Determine the (X, Y) coordinate at the center of the cell enclosing the given text.  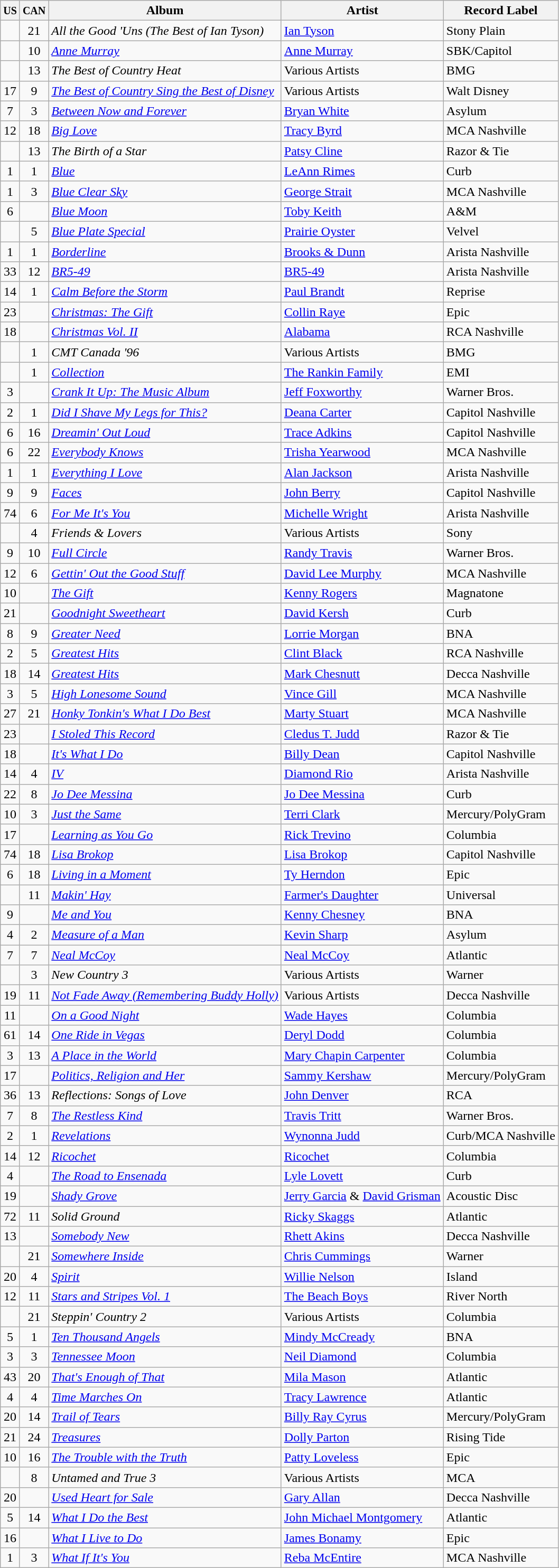
Trisha Yearwood (362, 452)
MCA (501, 1477)
Blue Moon (165, 211)
72 (11, 1216)
Neil Diamond (362, 1357)
Between Now and Forever (165, 111)
Everybody Knows (165, 452)
Me and You (165, 915)
The Trouble with the Truth (165, 1457)
Billy Ray Cyrus (362, 1417)
Stars and Stripes Vol. 1 (165, 1297)
Kenny Rogers (362, 593)
Somebody New (165, 1236)
Full Circle (165, 553)
Trace Adkins (362, 432)
Universal (501, 895)
Time Marches On (165, 1397)
Goodnight Sweetheart (165, 613)
Cledus T. Judd (362, 734)
The Best of Country Heat (165, 71)
Trail of Tears (165, 1417)
I Stoled This Record (165, 734)
Farmer's Daughter (362, 895)
High Lonesome Sound (165, 694)
Wade Hayes (362, 1015)
Deana Carter (362, 412)
Artist (362, 11)
Solid Ground (165, 1216)
Shady Grove (165, 1196)
Billy Dean (362, 754)
61 (11, 1035)
Wynonna Judd (362, 1136)
Travis Tritt (362, 1116)
CMT Canada '96 (165, 352)
Velvel (501, 231)
Somewhere Inside (165, 1257)
RCA (501, 1095)
John Denver (362, 1095)
A Place in the World (165, 1055)
Not Fade Away (Remembering Buddy Holly) (165, 995)
Chris Cummings (362, 1257)
What I Do the Best (165, 1517)
The Best of Country Sing the Best of Disney (165, 91)
Stony Plain (501, 31)
On a Good Night (165, 1015)
Ten Thousand Angels (165, 1337)
Gary Allan (362, 1497)
Clint Black (362, 654)
The Road to Ensenada (165, 1176)
IV (165, 774)
What If It's You (165, 1558)
Jeff Foxworthy (362, 392)
Blue Clear Sky (165, 191)
For Me It's You (165, 513)
Toby Keith (362, 211)
Vince Gill (362, 694)
LeAnn Rimes (362, 171)
Living in a Moment (165, 874)
Reprise (501, 292)
Prairie Oyster (362, 231)
Borderline (165, 252)
New Country 3 (165, 975)
Randy Travis (362, 553)
Learning as You Go (165, 834)
33 (11, 272)
Used Heart for Sale (165, 1497)
24 (34, 1437)
Revelations (165, 1136)
Just the Same (165, 814)
One Ride in Vegas (165, 1035)
Reba McEntire (362, 1558)
John Michael Montgomery (362, 1517)
What I Live to Do (165, 1538)
Album (165, 11)
The Beach Boys (362, 1297)
Untamed and True 3 (165, 1477)
Politics, Religion and Her (165, 1075)
All the Good 'Uns (The Best of Ian Tyson) (165, 31)
Measure of a Man (165, 935)
Sony (501, 533)
The Birth of a Star (165, 151)
Walt Disney (501, 91)
Terri Clark (362, 814)
Blue (165, 171)
Sammy Kershaw (362, 1075)
Makin' Hay (165, 895)
Curb/MCA Nashville (501, 1136)
David Lee Murphy (362, 573)
27 (11, 714)
That's Enough of That (165, 1377)
Christmas Vol. II (165, 332)
It's What I Do (165, 754)
Mila Mason (362, 1377)
The Restless Kind (165, 1116)
Reflections: Songs of Love (165, 1095)
Ian Tyson (362, 31)
Willie Nelson (362, 1277)
Dreamin' Out Loud (165, 432)
Patty Loveless (362, 1457)
Christmas: The Gift (165, 312)
The Gift (165, 593)
Patsy Cline (362, 151)
Steppin' Country 2 (165, 1317)
George Strait (362, 191)
Lyle Lovett (362, 1176)
Paul Brandt (362, 292)
David Kersh (362, 613)
Ricky Skaggs (362, 1216)
Jerry Garcia & David Grisman (362, 1196)
Tracy Lawrence (362, 1397)
Collin Raye (362, 312)
Faces (165, 493)
Friends & Lovers (165, 533)
Mindy McCready (362, 1337)
A&M (501, 211)
Big Love (165, 131)
Tennessee Moon (165, 1357)
Spirit (165, 1277)
Tracy Byrd (362, 131)
Ty Herndon (362, 874)
Honky Tonkin's What I Do Best (165, 714)
Crank It Up: The Music Album (165, 392)
Magnatone (501, 593)
Calm Before the Storm (165, 292)
Island (501, 1277)
Record Label (501, 11)
Deryl Dodd (362, 1035)
Mark Chesnutt (362, 674)
James Bonamy (362, 1538)
The Rankin Family (362, 372)
36 (11, 1095)
Michelle Wright (362, 513)
Did I Shave My Legs for This? (165, 412)
River North (501, 1297)
Acoustic Disc (501, 1196)
Rising Tide (501, 1437)
SBK/Capitol (501, 51)
Greater Need (165, 634)
Mary Chapin Carpenter (362, 1055)
John Berry (362, 493)
Marty Stuart (362, 714)
Collection (165, 372)
EMI (501, 372)
43 (11, 1377)
Kenny Chesney (362, 915)
Dolly Parton (362, 1437)
Blue Plate Special (165, 231)
Alabama (362, 332)
Alan Jackson (362, 473)
US (11, 11)
Gettin' Out the Good Stuff (165, 573)
Lorrie Morgan (362, 634)
Everything I Love (165, 473)
Diamond Rio (362, 774)
Brooks & Dunn (362, 252)
Rick Trevino (362, 834)
Rhett Akins (362, 1236)
Treasures (165, 1437)
CAN (34, 11)
Bryan White (362, 111)
Kevin Sharp (362, 935)
